Identify which cell holds the provided text, then report its (X, Y) central coordinate. 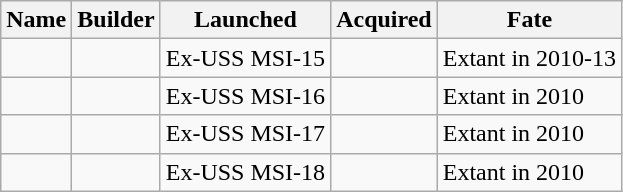
Builder (116, 20)
Acquired (384, 20)
Ex-USS MSI-18 (245, 172)
Ex-USS MSI-17 (245, 134)
Name (36, 20)
Ex-USS MSI-16 (245, 96)
Fate (529, 20)
Extant in 2010-13 (529, 58)
Ex-USS MSI-15 (245, 58)
Launched (245, 20)
